Return (x, y) of the center of cell containing provided text 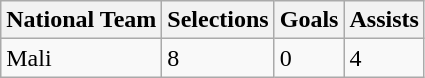
Assists (384, 20)
4 (384, 58)
8 (218, 58)
Goals (309, 20)
0 (309, 58)
Mali (82, 58)
Selections (218, 20)
National Team (82, 20)
